Extract the (X, Y) coordinate from the center of the cell holding the provided text.  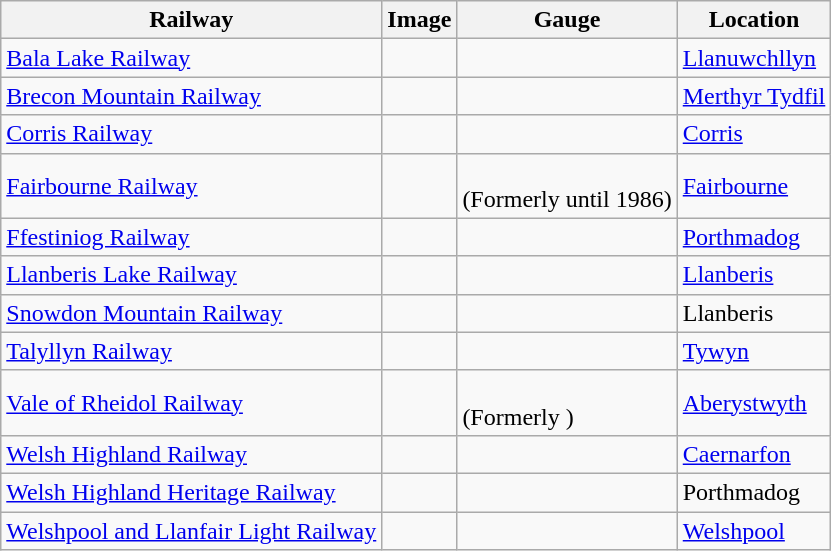
Fairbourne (754, 186)
Gauge (567, 20)
Welshpool and Llanfair Light Railway (192, 531)
Corris (754, 134)
Welsh Highland Railway (192, 454)
(Formerly until 1986) (567, 186)
Caernarfon (754, 454)
Talyllyn Railway (192, 351)
(Formerly ) (567, 402)
Corris Railway (192, 134)
Llanuwchllyn (754, 58)
Welsh Highland Heritage Railway (192, 492)
Image (420, 20)
Brecon Mountain Railway (192, 96)
Merthyr Tydfil (754, 96)
Tywyn (754, 351)
Bala Lake Railway (192, 58)
Aberystwyth (754, 402)
Llanberis Lake Railway (192, 275)
Snowdon Mountain Railway (192, 313)
Fairbourne Railway (192, 186)
Railway (192, 20)
Location (754, 20)
Welshpool (754, 531)
Vale of Rheidol Railway (192, 402)
Ffestiniog Railway (192, 237)
